Search for the cell housing the specified text and yield its (X, Y) center coordinate. 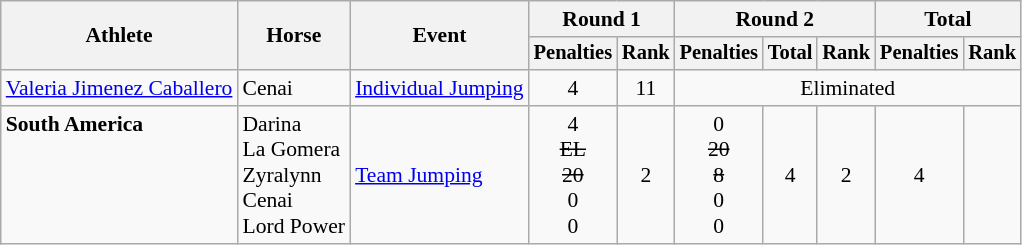
Round 1 (602, 19)
Eliminated (848, 88)
4EL2000 (573, 175)
Round 2 (775, 19)
Individual Jumping (440, 88)
DarinaLa GomeraZyralynnCenaiLord Power (294, 175)
Cenai (294, 88)
020800 (719, 175)
Athlete (120, 36)
11 (646, 88)
Valeria Jimenez Caballero (120, 88)
South America (120, 175)
Event (440, 36)
Team Jumping (440, 175)
Horse (294, 36)
